Return the (x, y) coordinate for the center point of the cell that contains the specified text.  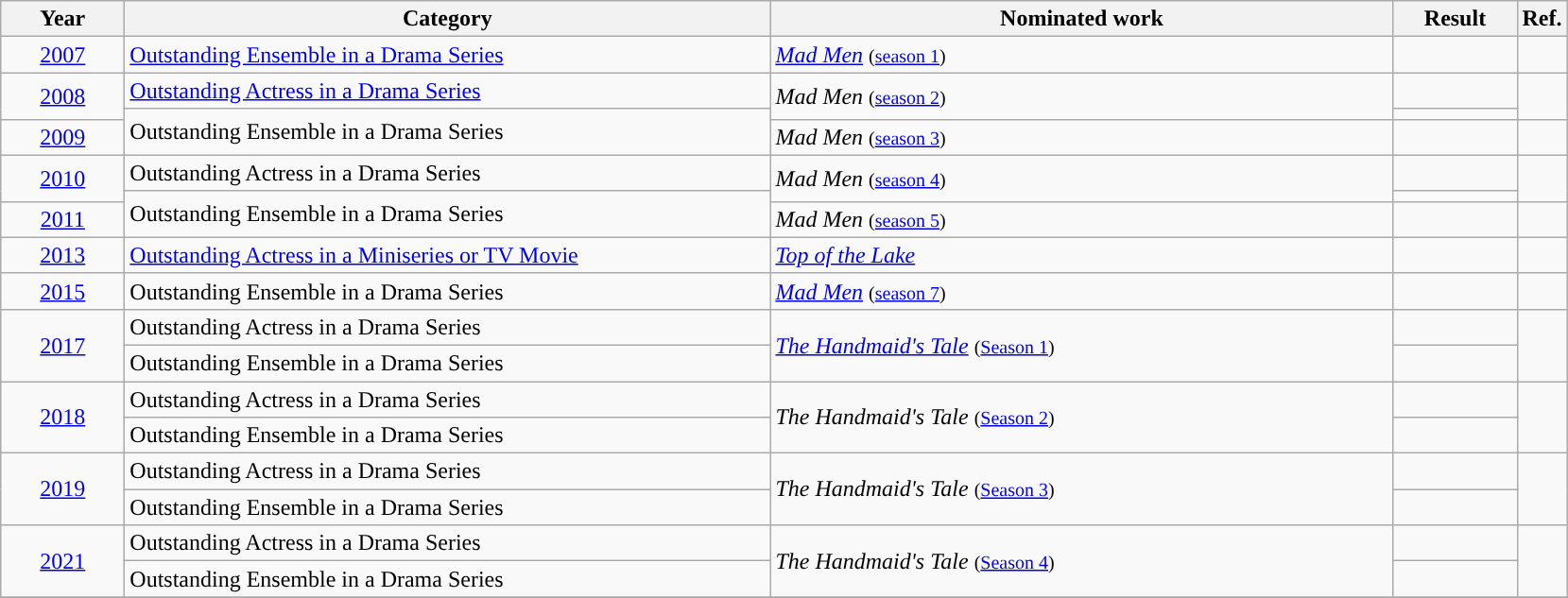
2019 (62, 489)
2010 (62, 178)
2017 (62, 345)
Top of the Lake (1081, 255)
Mad Men (season 1) (1081, 55)
Mad Men (season 7) (1081, 291)
Category (448, 19)
2007 (62, 55)
The Handmaid's Tale (Season 2) (1081, 418)
Result (1456, 19)
2018 (62, 418)
2008 (62, 96)
2015 (62, 291)
Mad Men (season 4) (1081, 178)
Year (62, 19)
2009 (62, 137)
Mad Men (season 2) (1081, 96)
Nominated work (1081, 19)
The Handmaid's Tale (Season 1) (1081, 345)
Ref. (1542, 19)
The Handmaid's Tale (Season 3) (1081, 489)
2013 (62, 255)
The Handmaid's Tale (Season 4) (1081, 561)
2011 (62, 219)
Mad Men (season 5) (1081, 219)
Mad Men (season 3) (1081, 137)
2021 (62, 561)
Outstanding Actress in a Miniseries or TV Movie (448, 255)
